Capture the cell that displays the provided text and extract its [X, Y] central coordinate. 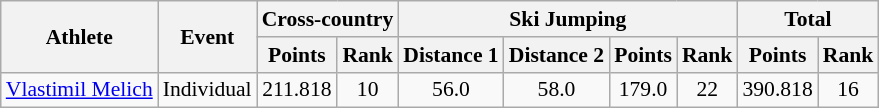
Distance 1 [450, 55]
211.818 [297, 90]
22 [708, 90]
Cross-country [328, 19]
58.0 [556, 90]
Ski Jumping [568, 19]
390.818 [777, 90]
179.0 [643, 90]
Event [208, 36]
10 [368, 90]
Total [808, 19]
Distance 2 [556, 55]
Vlastimil Melich [80, 90]
Individual [208, 90]
16 [848, 90]
56.0 [450, 90]
Athlete [80, 36]
